Output the (x, y) coordinate of the center of the cell containing the given text.  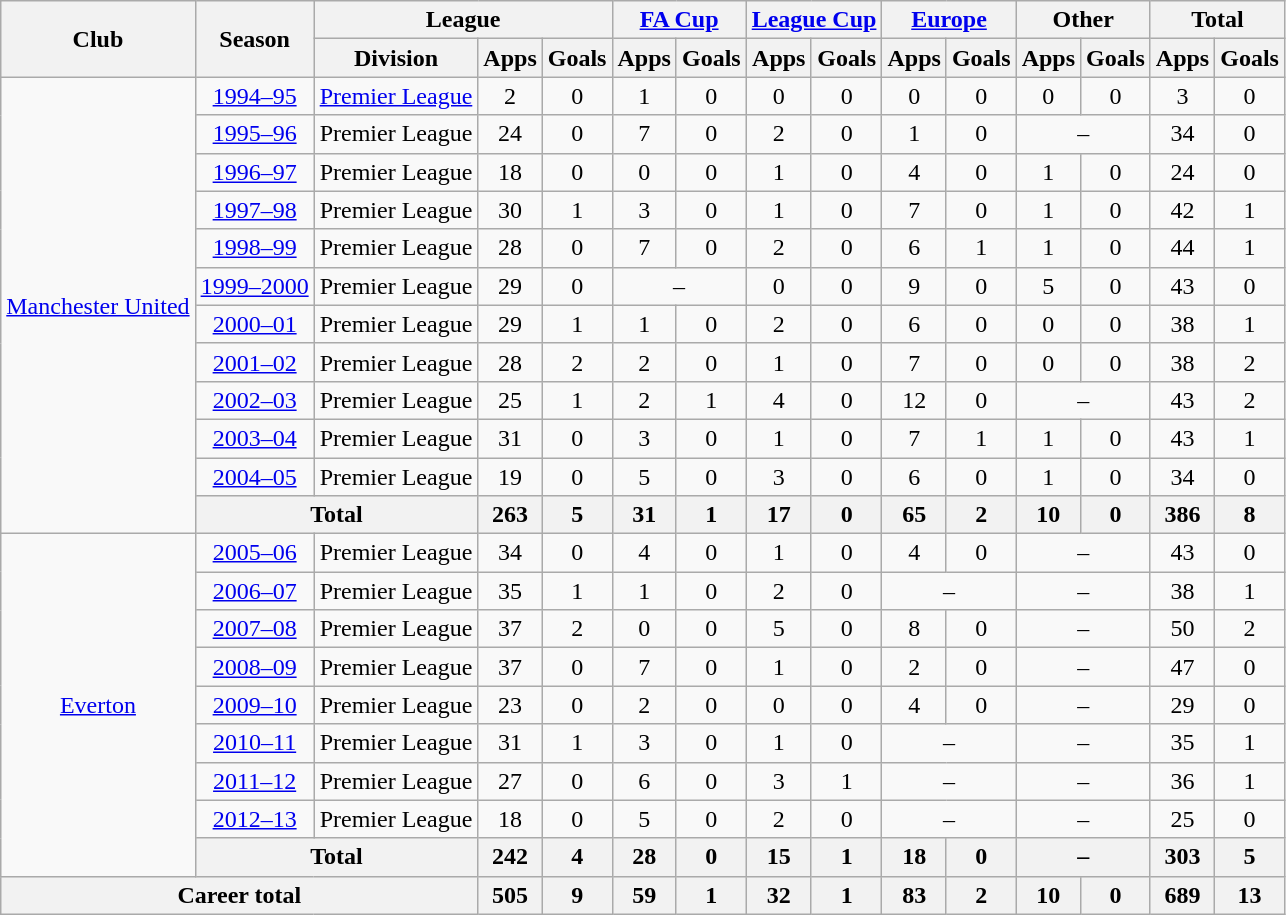
44 (1182, 248)
2012–13 (254, 819)
2011–12 (254, 781)
2000–01 (254, 324)
2004–05 (254, 477)
1995–96 (254, 134)
2005–06 (254, 553)
59 (644, 895)
Other (1083, 20)
Career total (240, 895)
32 (778, 895)
2006–07 (254, 591)
303 (1182, 857)
Manchester United (98, 306)
Season (254, 39)
83 (914, 895)
65 (914, 515)
1998–99 (254, 248)
242 (510, 857)
2001–02 (254, 362)
1994–95 (254, 96)
47 (1182, 667)
Club (98, 39)
2002–03 (254, 400)
1997–98 (254, 210)
2003–04 (254, 438)
Division (396, 58)
17 (778, 515)
2009–10 (254, 705)
36 (1182, 781)
Everton (98, 706)
2008–09 (254, 667)
Europe (949, 20)
FA Cup (679, 20)
505 (510, 895)
1996–97 (254, 172)
12 (914, 400)
19 (510, 477)
386 (1182, 515)
League Cup (814, 20)
27 (510, 781)
2007–08 (254, 629)
689 (1182, 895)
League (463, 20)
42 (1182, 210)
2010–11 (254, 743)
30 (510, 210)
23 (510, 705)
50 (1182, 629)
13 (1250, 895)
263 (510, 515)
15 (778, 857)
1999–2000 (254, 286)
